Capture the cell that displays the provided text and extract its (x, y) central coordinate. 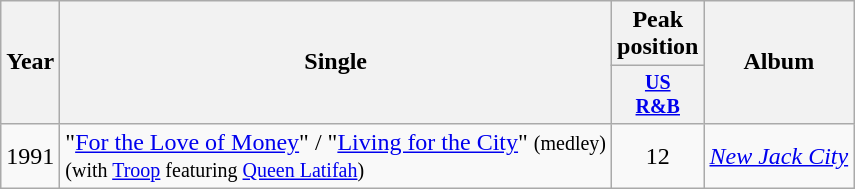
12 (658, 156)
Peak position (658, 34)
Album (779, 62)
Year (30, 62)
1991 (30, 156)
USR&B (658, 94)
"For the Love of Money" / "Living for the City" (medley) (with Troop featuring Queen Latifah) (336, 156)
New Jack City (779, 156)
Single (336, 62)
